Find where the given text appears and provide that cell's center as [x, y] coordinate. 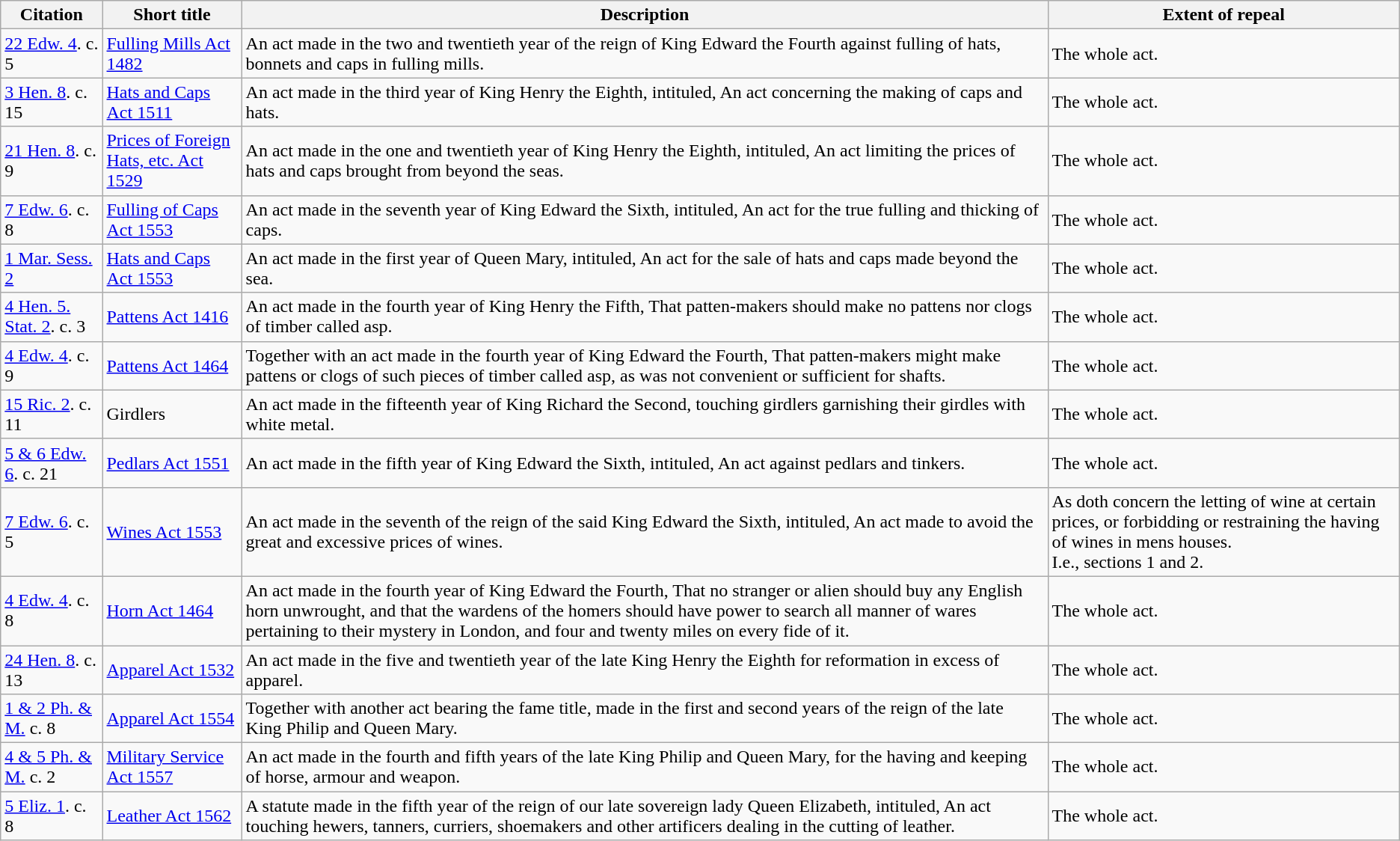
1 Mar. Sess. 2 [52, 268]
Hats and Caps Act 1511 [172, 102]
An act made in the fifteenth year of King Richard the Second, touching girdlers garnishing their girdles with white metal. [645, 415]
An act made in the fourth year of King Henry the Fifth, That patten-makers should make no pattens nor clogs of timber called asp. [645, 317]
15 Ric. 2. c. 11 [52, 415]
4 Hen. 5. Stat. 2. c. 3 [52, 317]
7 Edw. 6. c. 5 [52, 531]
An act made in the fourth and fifth years of the late King Philip and Queen Mary, for the having and keeping of horse, armour and weapon. [645, 768]
4 Edw. 4. c. 8 [52, 611]
Pedlars Act 1551 [172, 462]
As doth concern the letting of wine at certain prices, or forbidding or restraining the having of wines in mens houses.I.e., sections 1 and 2. [1224, 531]
Pattens Act 1464 [172, 365]
Girdlers [172, 415]
An act made in the seventh year of King Edward the Sixth, intituled, An act for the true fulling and thicking of caps. [645, 220]
An act made in the five and twentieth year of the late King Henry the Eighth for reformation in excess of apparel. [645, 669]
3 Hen. 8. c. 15 [52, 102]
Hats and Caps Act 1553 [172, 268]
1 & 2 Ph. & M. c. 8 [52, 718]
Together with another act bearing the fame title, made in the first and second years of the reign of the late King Philip and Queen Mary. [645, 718]
Description [645, 15]
An act made in the two and twentieth year of the reign of King Edward the Fourth against fulling of hats, bonnets and caps in fulling mills. [645, 54]
Apparel Act 1532 [172, 669]
An act made in the third year of King Henry the Eighth, intituled, An act concerning the making of caps and hats. [645, 102]
Apparel Act 1554 [172, 718]
Fulling of Caps Act 1553 [172, 220]
Fulling Mills Act 1482 [172, 54]
21 Hen. 8. c. 9 [52, 161]
An act made in the first year of Queen Mary, intituled, An act for the sale of hats and caps made beyond the sea. [645, 268]
Prices of Foreign Hats, etc. Act 1529 [172, 161]
22 Edw. 4. c. 5 [52, 54]
An act made in the fifth year of King Edward the Sixth, intituled, An act against pedlars and tinkers. [645, 462]
5 Eliz. 1. c. 8 [52, 816]
24 Hen. 8. c. 13 [52, 669]
Military Service Act 1557 [172, 768]
7 Edw. 6. c. 8 [52, 220]
Wines Act 1553 [172, 531]
Leather Act 1562 [172, 816]
Pattens Act 1416 [172, 317]
Short title [172, 15]
Citation [52, 15]
4 Edw. 4. c. 9 [52, 365]
5 & 6 Edw. 6. c. 21 [52, 462]
4 & 5 Ph. & M. c. 2 [52, 768]
An act made in the seventh of the reign of the said King Edward the Sixth, intituled, An act made to avoid the great and excessive prices of wines. [645, 531]
Extent of repeal [1224, 15]
Horn Act 1464 [172, 611]
